Provide the (x, y) coordinate of the cell's center where the given text is located.  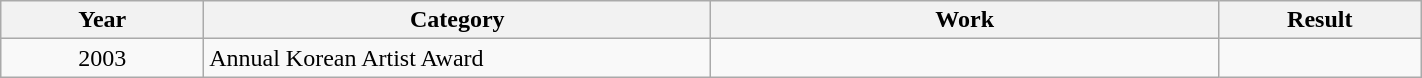
Annual Korean Artist Award (458, 58)
Work (964, 20)
Year (102, 20)
2003 (102, 58)
Category (458, 20)
Result (1320, 20)
